For the text-containing cell, return its midpoint in [X, Y] coordinate format. 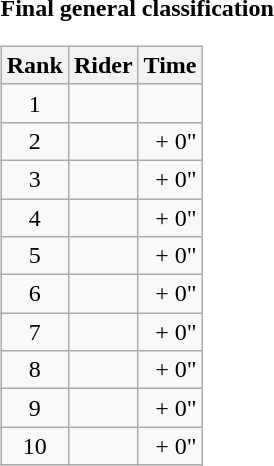
2 [34, 141]
7 [34, 332]
Rank [34, 65]
6 [34, 294]
8 [34, 370]
3 [34, 179]
9 [34, 408]
4 [34, 217]
Time [170, 65]
1 [34, 103]
10 [34, 446]
5 [34, 256]
Rider [103, 65]
